Find where the given text appears and provide that cell's center as [X, Y] coordinate. 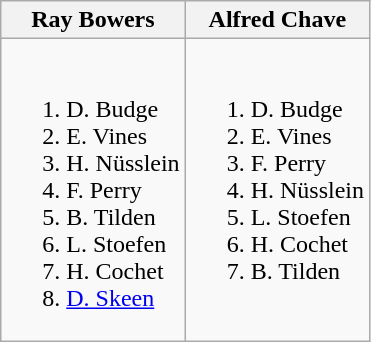
D. Budge E. Vines H. Nüsslein F. Perry B. Tilden L. Stoefen H. Cochet D. Skeen [93, 190]
Alfred Chave [277, 20]
D. Budge E. Vines F. Perry H. Nüsslein L. Stoefen H. Cochet B. Tilden [277, 190]
Ray Bowers [93, 20]
